Capture the cell that displays the provided text and extract its (x, y) central coordinate. 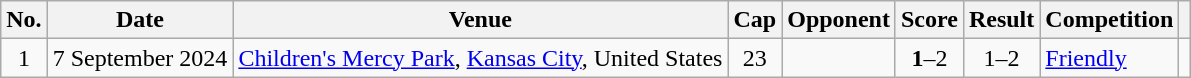
Children's Mercy Park, Kansas City, United States (480, 58)
Result (1001, 20)
Competition (1110, 20)
Cap (755, 20)
Score (929, 20)
Friendly (1110, 58)
7 September 2024 (140, 58)
1 (24, 58)
Opponent (839, 20)
Venue (480, 20)
No. (24, 20)
Date (140, 20)
23 (755, 58)
